Search for the cell housing the specified text and yield its (x, y) center coordinate. 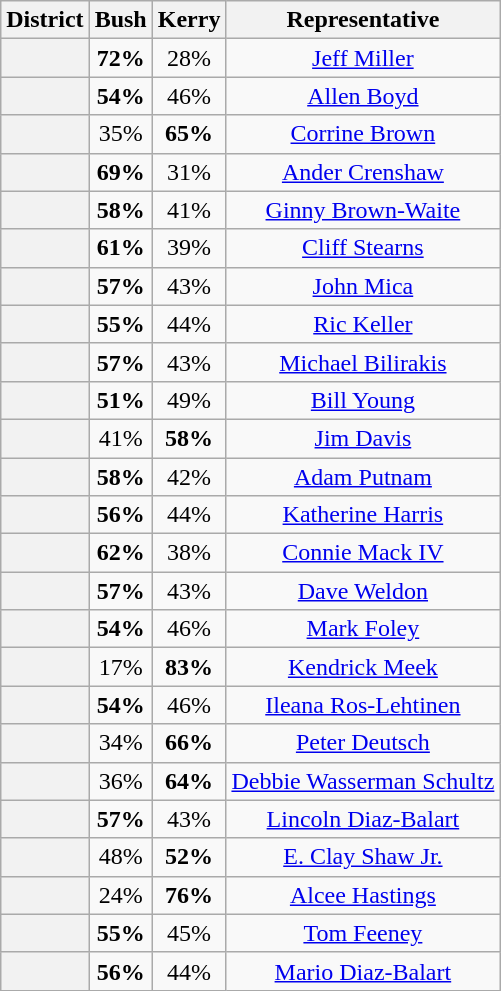
72% (120, 58)
Dave Weldon (363, 591)
69% (120, 172)
Tom Feeney (363, 933)
24% (120, 895)
Bill Young (363, 400)
48% (120, 857)
34% (120, 743)
Ander Crenshaw (363, 172)
Corrine Brown (363, 134)
Ric Keller (363, 324)
42% (189, 477)
Ileana Ros-Lehtinen (363, 705)
Adam Putnam (363, 477)
Kendrick Meek (363, 667)
Representative (363, 20)
45% (189, 933)
49% (189, 400)
Bush (120, 20)
66% (189, 743)
Alcee Hastings (363, 895)
Peter Deutsch (363, 743)
65% (189, 134)
36% (120, 781)
Jim Davis (363, 438)
Allen Boyd (363, 96)
64% (189, 781)
Lincoln Diaz-Balart (363, 819)
31% (189, 172)
39% (189, 248)
17% (120, 667)
John Mica (363, 286)
38% (189, 553)
District (45, 20)
28% (189, 58)
E. Clay Shaw Jr. (363, 857)
52% (189, 857)
61% (120, 248)
76% (189, 895)
62% (120, 553)
Kerry (189, 20)
Ginny Brown-Waite (363, 210)
Jeff Miller (363, 58)
Katherine Harris (363, 515)
35% (120, 134)
51% (120, 400)
Connie Mack IV (363, 553)
83% (189, 667)
Mario Diaz-Balart (363, 971)
Debbie Wasserman Schultz (363, 781)
Michael Bilirakis (363, 362)
Cliff Stearns (363, 248)
Mark Foley (363, 629)
